Return [x, y] of the center of cell containing provided text 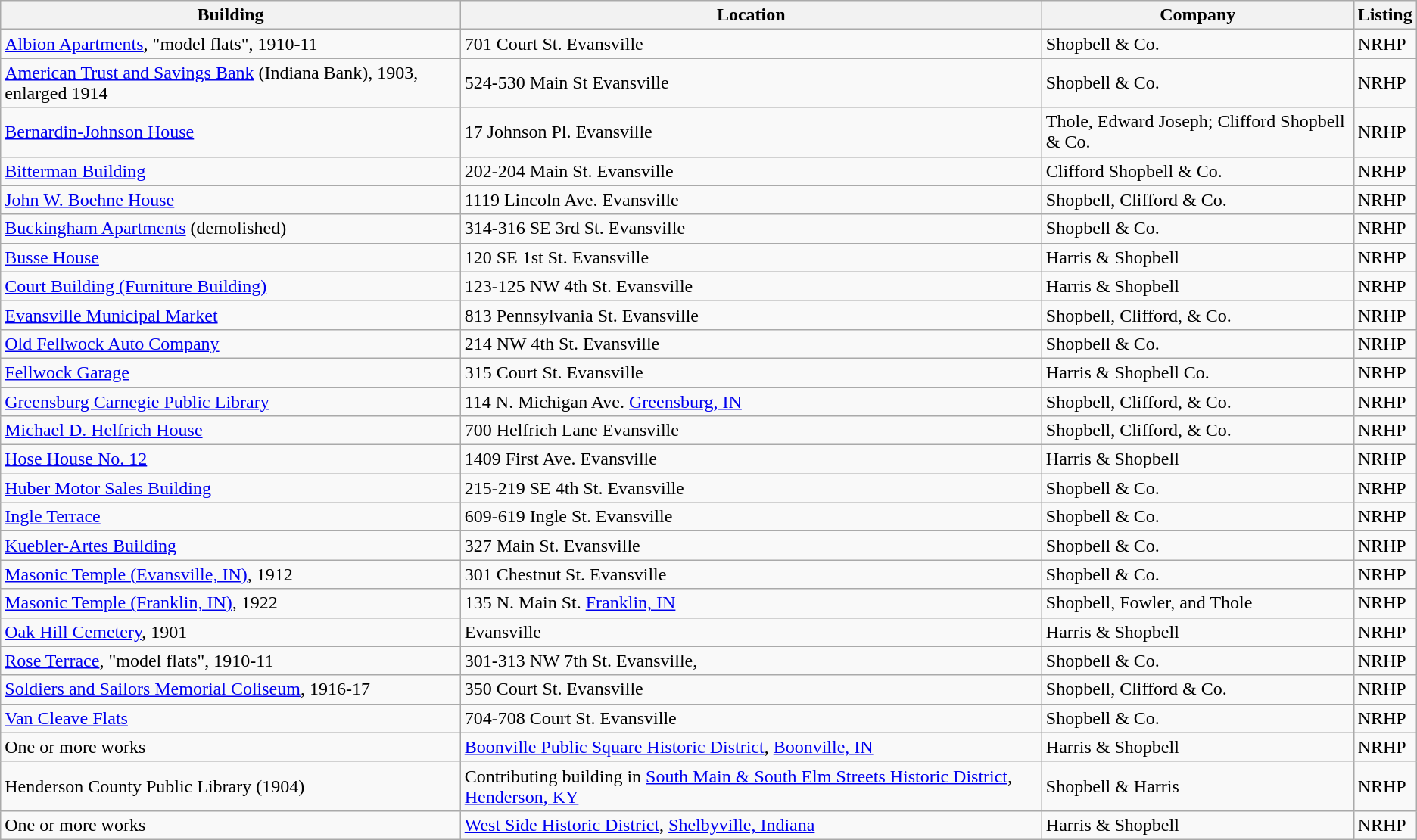
114 N. Michigan Ave. Greensburg, IN [751, 402]
Huber Motor Sales Building [230, 488]
Bernardin-Johnson House [230, 132]
Henderson County Public Library (1904) [230, 786]
Busse House [230, 257]
123-125 NW 4th St. Evansville [751, 286]
Masonic Temple (Evansville, IN), 1912 [230, 574]
202-204 Main St. Evansville [751, 171]
Fellwock Garage [230, 372]
135 N. Main St. Franklin, IN [751, 603]
Boonville Public Square Historic District, Boonville, IN [751, 747]
Shopbell & Harris [1197, 786]
314-316 SE 3rd St. Evansville [751, 229]
17 Johnson Pl. Evansville [751, 132]
Soldiers and Sailors Memorial Coliseum, 1916-17 [230, 689]
1409 First Ave. Evansville [751, 459]
214 NW 4th St. Evansville [751, 344]
Masonic Temple (Franklin, IN), 1922 [230, 603]
Contributing building in South Main & South Elm Streets Historic District, Henderson, KY [751, 786]
813 Pennsylvania St. Evansville [751, 315]
301-313 NW 7th St. Evansville, [751, 661]
701 Court St. Evansville [751, 44]
Thole, Edward Joseph; Clifford Shopbell & Co. [1197, 132]
704-708 Court St. Evansville [751, 718]
Rose Terrace, "model flats", 1910-11 [230, 661]
120 SE 1st St. Evansville [751, 257]
Evansville Municipal Market [230, 315]
315 Court St. Evansville [751, 372]
350 Court St. Evansville [751, 689]
Bitterman Building [230, 171]
Oak Hill Cemetery, 1901 [230, 632]
Evansville [751, 632]
Court Building (Furniture Building) [230, 286]
Greensburg Carnegie Public Library [230, 402]
Hose House No. 12 [230, 459]
John W. Boehne House [230, 200]
Building [230, 15]
Harris & Shopbell Co. [1197, 372]
Company [1197, 15]
Old Fellwock Auto Company [230, 344]
Clifford Shopbell & Co. [1197, 171]
West Side Historic District, Shelbyville, Indiana [751, 825]
Ingle Terrace [230, 517]
Listing [1385, 15]
215-219 SE 4th St. Evansville [751, 488]
1119 Lincoln Ave. Evansville [751, 200]
524-530 Main St Evansville [751, 83]
Buckingham Apartments (demolished) [230, 229]
Kuebler-Artes Building [230, 546]
327 Main St. Evansville [751, 546]
609-619 Ingle St. Evansville [751, 517]
Michael D. Helfrich House [230, 431]
Van Cleave Flats [230, 718]
Shopbell, Fowler, and Thole [1197, 603]
American Trust and Savings Bank (Indiana Bank), 1903, enlarged 1914 [230, 83]
301 Chestnut St. Evansville [751, 574]
Location [751, 15]
700 Helfrich Lane Evansville [751, 431]
Albion Apartments, "model flats", 1910-11 [230, 44]
